Return the [X, Y] coordinate for the center point of the cell that contains the specified text.  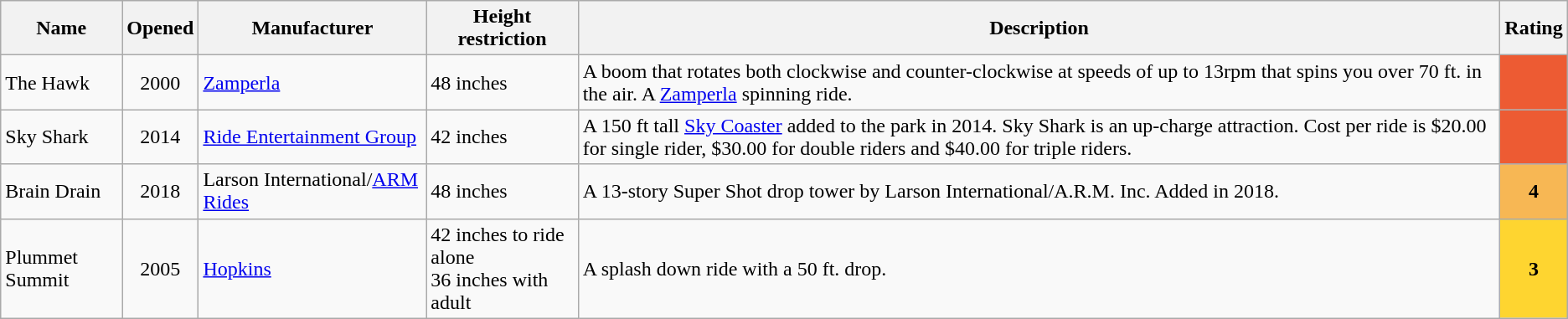
A splash down ride with a 50 ft. drop. [1039, 268]
Opened [161, 28]
42 inches [503, 137]
4 [1534, 191]
A 13-story Super Shot drop tower by Larson International/A.R.M. Inc. Added in 2018. [1039, 191]
Zamperla [312, 82]
2014 [161, 137]
Description [1039, 28]
Rating [1534, 28]
Sky Shark [62, 137]
Manufacturer [312, 28]
2005 [161, 268]
3 [1534, 268]
Brain Drain [62, 191]
The Hawk [62, 82]
A boom that rotates both clockwise and counter-clockwise at speeds of up to 13rpm that spins you over 70 ft. in the air. A Zamperla spinning ride. [1039, 82]
Hopkins [312, 268]
Larson International/ARM Rides [312, 191]
Ride Entertainment Group [312, 137]
Name [62, 28]
Height restriction [503, 28]
2018 [161, 191]
Plummet Summit [62, 268]
42 inches to ride alone36 inches with adult [503, 268]
2000 [161, 82]
